From the cell containing the given text, extract its center point as (x, y) coordinate. 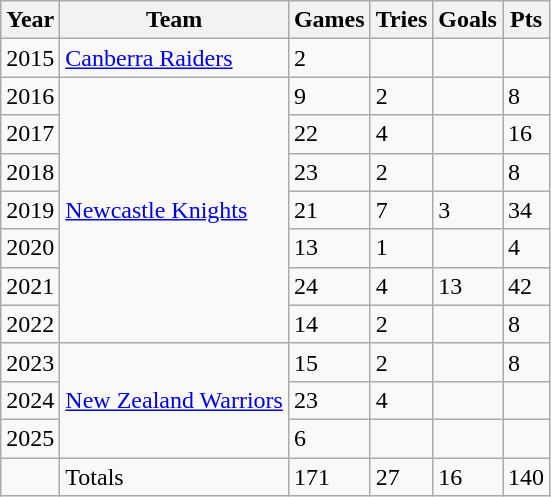
171 (329, 477)
Year (30, 20)
Team (174, 20)
7 (402, 210)
2021 (30, 286)
140 (526, 477)
14 (329, 324)
22 (329, 134)
New Zealand Warriors (174, 400)
15 (329, 362)
2016 (30, 96)
34 (526, 210)
3 (468, 210)
Tries (402, 20)
6 (329, 438)
9 (329, 96)
21 (329, 210)
Pts (526, 20)
Games (329, 20)
2017 (30, 134)
42 (526, 286)
2024 (30, 400)
Totals (174, 477)
1 (402, 248)
Canberra Raiders (174, 58)
24 (329, 286)
2019 (30, 210)
2015 (30, 58)
2018 (30, 172)
Newcastle Knights (174, 210)
2022 (30, 324)
2020 (30, 248)
Goals (468, 20)
27 (402, 477)
2023 (30, 362)
2025 (30, 438)
